Locate the cell with the specified text and output its [X, Y] center coordinate. 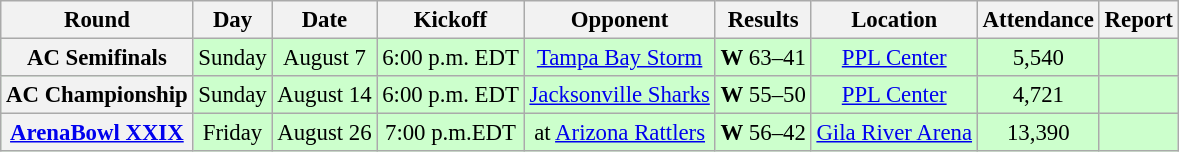
Opponent [620, 20]
Attendance [1038, 20]
5,540 [1038, 58]
Report [1138, 20]
Results [763, 20]
Round [97, 20]
Gila River Arena [894, 133]
August 26 [324, 133]
Tampa Bay Storm [620, 58]
W 63–41 [763, 58]
at Arizona Rattlers [620, 133]
4,721 [1038, 95]
AC Semifinals [97, 58]
W 56–42 [763, 133]
August 7 [324, 58]
August 14 [324, 95]
Jacksonville Sharks [620, 95]
ArenaBowl XXIX [97, 133]
7:00 p.m.EDT [450, 133]
13,390 [1038, 133]
Location [894, 20]
W 55–50 [763, 95]
Date [324, 20]
Day [232, 20]
AC Championship [97, 95]
Friday [232, 133]
Kickoff [450, 20]
